Output the [X, Y] coordinate of the center of the cell containing the given text.  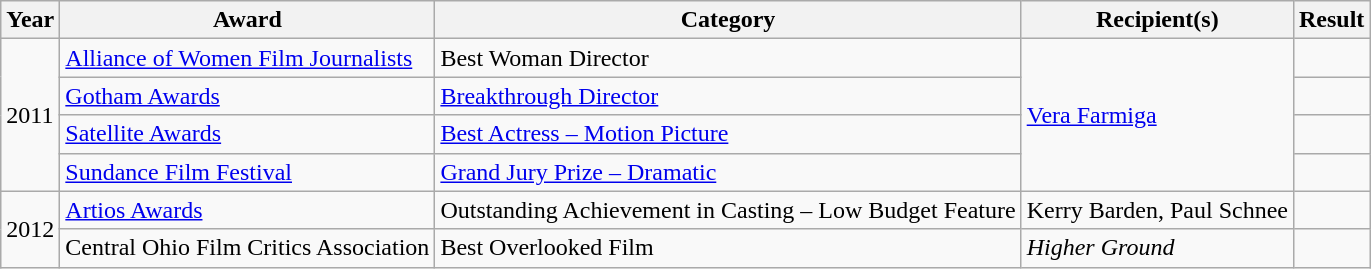
Year [30, 20]
Higher Ground [1157, 248]
Category [728, 20]
Best Woman Director [728, 58]
Breakthrough Director [728, 96]
Vera Farmiga [1157, 115]
Best Overlooked Film [728, 248]
Grand Jury Prize – Dramatic [728, 172]
2012 [30, 229]
Central Ohio Film Critics Association [248, 248]
Artios Awards [248, 210]
Kerry Barden, Paul Schnee [1157, 210]
Sundance Film Festival [248, 172]
Satellite Awards [248, 134]
Alliance of Women Film Journalists [248, 58]
2011 [30, 115]
Result [1331, 20]
Gotham Awards [248, 96]
Recipient(s) [1157, 20]
Award [248, 20]
Outstanding Achievement in Casting – Low Budget Feature [728, 210]
Best Actress – Motion Picture [728, 134]
